Detect which cell encompasses the target text, then output its (x, y) center coordinate. 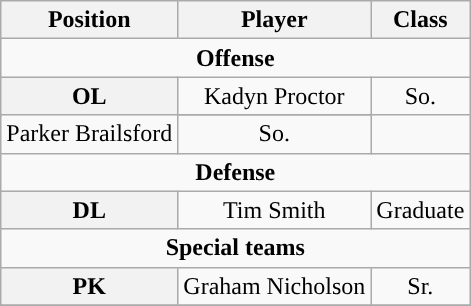
Kadyn Proctor (274, 96)
Special teams (236, 248)
Tim Smith (274, 210)
PK (90, 286)
Class (420, 20)
Player (274, 20)
Parker Brailsford (90, 134)
DL (90, 210)
Defense (236, 172)
Position (90, 20)
OL (90, 96)
Sr. (420, 286)
Graham Nicholson (274, 286)
Graduate (420, 210)
Offense (236, 58)
